Determine the [X, Y] coordinate at the center of the cell enclosing the given text.  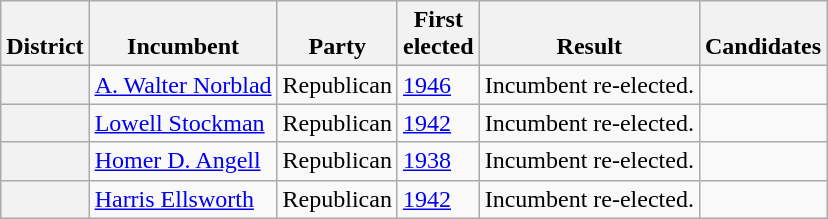
Candidates [762, 34]
1946 [438, 85]
District [45, 34]
Harris Ellsworth [183, 199]
1938 [438, 161]
Result [589, 34]
Incumbent [183, 34]
Firstelected [438, 34]
Homer D. Angell [183, 161]
A. Walter Norblad [183, 85]
Lowell Stockman [183, 123]
Party [337, 34]
